Scan for the cell matching the given text and deliver its [X, Y] coordinate at center. 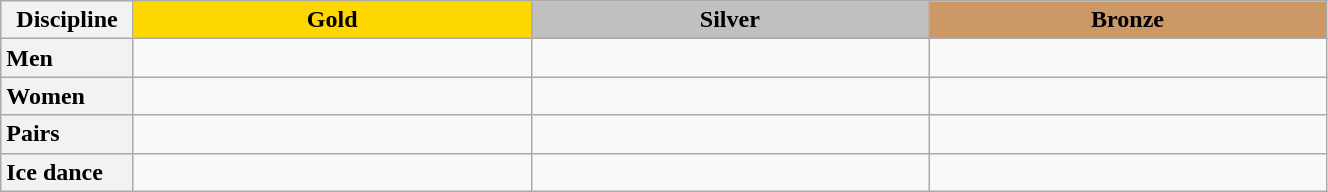
Gold [332, 20]
Men [68, 58]
Pairs [68, 134]
Silver [730, 20]
Ice dance [68, 172]
Bronze [1128, 20]
Women [68, 96]
Discipline [68, 20]
